Find where the given text appears and provide that cell's center as (x, y) coordinate. 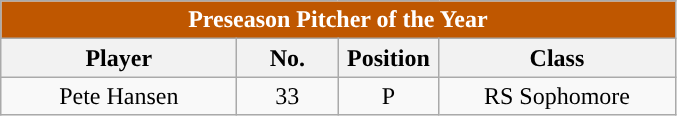
Position (388, 58)
P (388, 96)
No. (288, 58)
Pete Hansen (119, 96)
Player (119, 58)
Preseason Pitcher of the Year (338, 20)
33 (288, 96)
Class (557, 58)
RS Sophomore (557, 96)
